Provide the [x, y] coordinate of the cell's center where the given text is located.  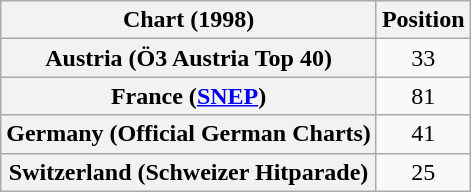
81 [423, 96]
Switzerland (Schweizer Hitparade) [189, 172]
France (SNEP) [189, 96]
33 [423, 58]
Position [423, 20]
Austria (Ö3 Austria Top 40) [189, 58]
41 [423, 134]
Germany (Official German Charts) [189, 134]
25 [423, 172]
Chart (1998) [189, 20]
